Detect which cell encompasses the target text, then output its [X, Y] center coordinate. 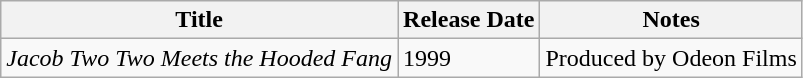
Notes [671, 20]
1999 [469, 58]
Title [200, 20]
Jacob Two Two Meets the Hooded Fang [200, 58]
Release Date [469, 20]
Produced by Odeon Films [671, 58]
